Detect which cell encompasses the target text, then output its [X, Y] center coordinate. 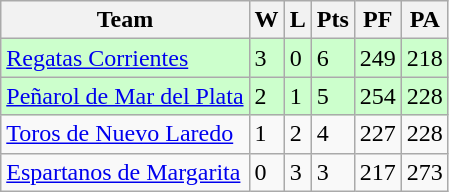
PA [424, 20]
273 [424, 172]
249 [378, 58]
Toros de Nuevo Laredo [125, 134]
218 [424, 58]
217 [378, 172]
4 [332, 134]
Pts [332, 20]
6 [332, 58]
PF [378, 20]
L [298, 20]
Espartanos de Margarita [125, 172]
227 [378, 134]
254 [378, 96]
5 [332, 96]
Peñarol de Mar del Plata [125, 96]
Team [125, 20]
Regatas Corrientes [125, 58]
W [266, 20]
